Scan for the cell matching the given text and deliver its (X, Y) coordinate at center. 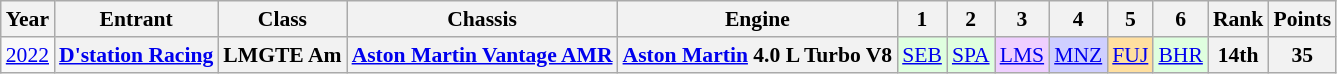
4 (1078, 19)
LMGTE Am (282, 55)
Chassis (482, 19)
SPA (971, 55)
3 (1022, 19)
Engine (758, 19)
Year (28, 19)
Entrant (136, 19)
D'station Racing (136, 55)
MNZ (1078, 55)
BHR (1180, 55)
Points (1302, 19)
FUJ (1130, 55)
LMS (1022, 55)
SEB (922, 55)
2 (971, 19)
2022 (28, 55)
5 (1130, 19)
14th (1238, 55)
Rank (1238, 19)
Class (282, 19)
Aston Martin Vantage AMR (482, 55)
Aston Martin 4.0 L Turbo V8 (758, 55)
35 (1302, 55)
1 (922, 19)
6 (1180, 19)
